Find where the given text appears and provide that cell's center as (X, Y) coordinate. 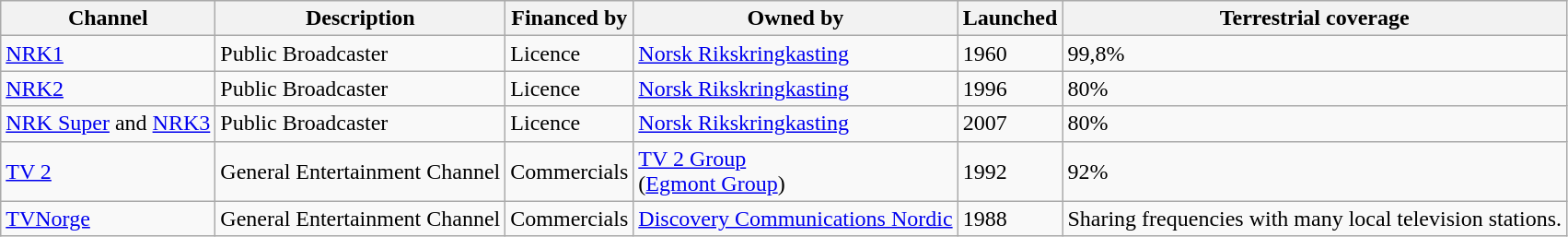
Launched (1010, 18)
Owned by (796, 18)
Description (361, 18)
TVNorge (109, 219)
99,8% (1315, 53)
92% (1315, 172)
1960 (1010, 53)
Channel (109, 18)
1992 (1010, 172)
Discovery Communications Nordic (796, 219)
2007 (1010, 124)
Terrestrial coverage (1315, 18)
Sharing frequencies with many local television stations. (1315, 219)
NRK1 (109, 53)
Financed by (569, 18)
1988 (1010, 219)
1996 (1010, 89)
TV 2 (109, 172)
NRK2 (109, 89)
NRK Super and NRK3 (109, 124)
TV 2 Group(Egmont Group) (796, 172)
